Pinpoint the cell where the given text exists, returning its (X, Y) midpoint coordinate. 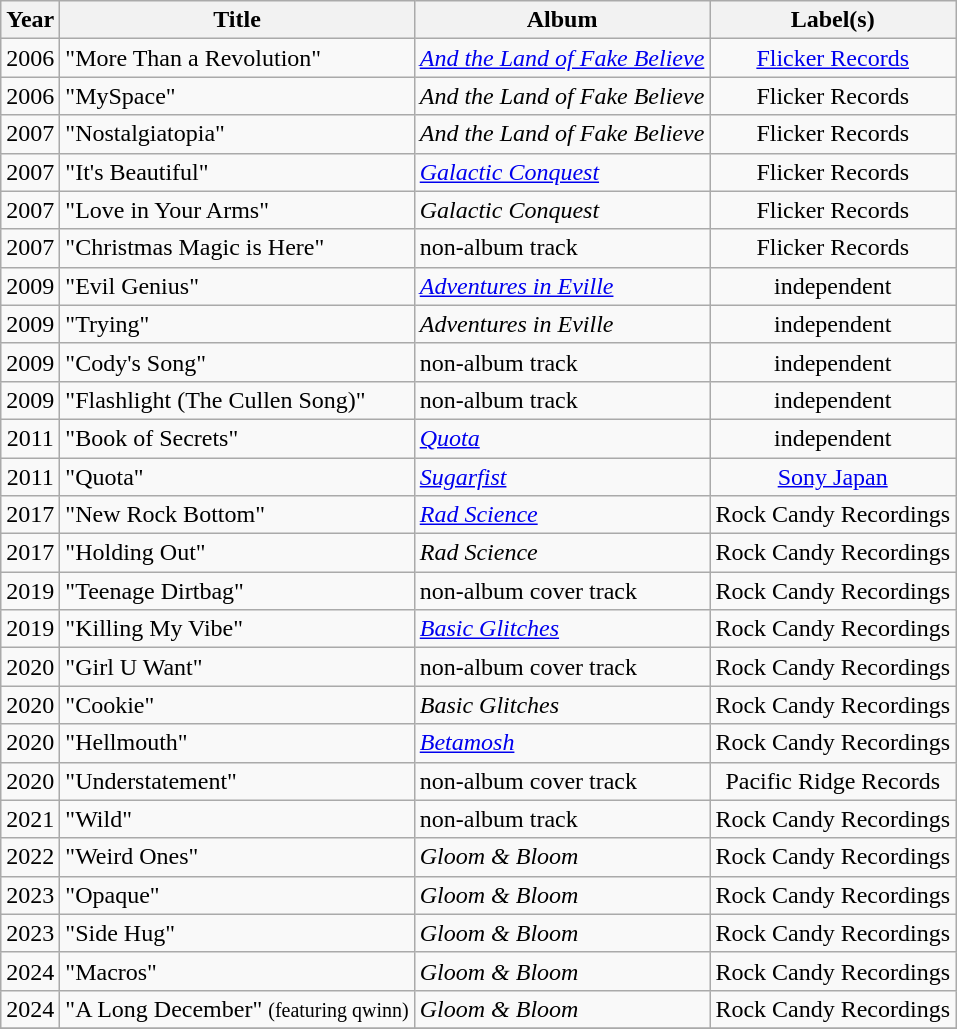
"Flashlight (The Cullen Song)" (237, 400)
"Quota" (237, 477)
"Macros" (237, 971)
Sony Japan (833, 477)
"Weird Ones" (237, 857)
"Book of Secrets" (237, 438)
"A Long December" (featuring qwinn) (237, 1009)
Quota (562, 438)
"Evil Genius" (237, 286)
"Cookie" (237, 705)
"Teenage Dirtbag" (237, 591)
Betamosh (562, 743)
"Understatement" (237, 781)
"Killing My Vibe" (237, 629)
"Opaque" (237, 895)
2022 (30, 857)
"More Than a Revolution" (237, 58)
Title (237, 20)
"Girl U Want" (237, 667)
Label(s) (833, 20)
Album (562, 20)
"It's Beautiful" (237, 172)
Year (30, 20)
"MySpace" (237, 96)
"Side Hug" (237, 933)
Pacific Ridge Records (833, 781)
"Wild" (237, 819)
2021 (30, 819)
"Nostalgiatopia" (237, 134)
"Hellmouth" (237, 743)
"Holding Out" (237, 553)
"Cody's Song" (237, 362)
Sugarfist (562, 477)
"Trying" (237, 324)
"Love in Your Arms" (237, 210)
"New Rock Bottom" (237, 515)
"Christmas Magic is Here" (237, 248)
